Provide the (X, Y) coordinate of the cell's center where the given text is located.  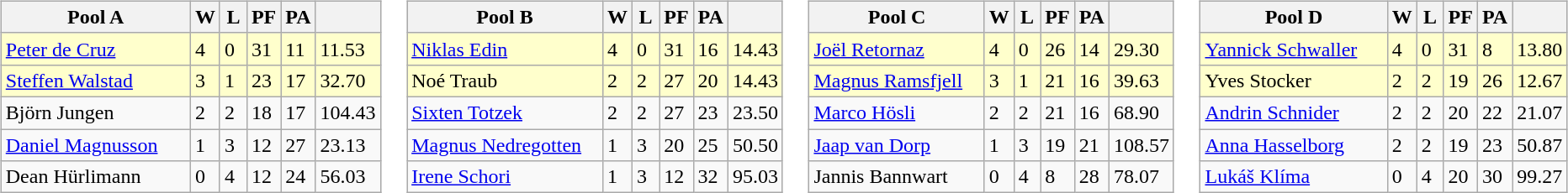
Niklas Edin (505, 49)
Dean Hürlimann (96, 177)
25 (710, 145)
Noé Traub (505, 81)
Magnus Nedregotten (505, 145)
99.27 (1539, 177)
22 (1494, 112)
50.50 (755, 145)
Joël Retornaz (897, 49)
Peter de Cruz (96, 49)
Irene Schori (505, 177)
30 (1494, 177)
14 (1092, 49)
18 (263, 112)
Jannis Bannwart (897, 177)
50.87 (1539, 145)
Andrin Schnider (1294, 112)
32 (710, 177)
Pool D (1294, 17)
Pool B (505, 17)
Steffen Walstad (96, 81)
56.03 (348, 177)
Marco Hösli (897, 112)
Pool C (897, 17)
39.63 (1141, 81)
Jaap van Dorp (897, 145)
Yannick Schwaller (1294, 49)
Daniel Magnusson (96, 145)
108.57 (1141, 145)
68.90 (1141, 112)
23.13 (348, 145)
Björn Jungen (96, 112)
23.50 (755, 112)
21.07 (1539, 112)
Lukáš Klíma (1294, 177)
Anna Hasselborg (1294, 145)
Pool A (96, 17)
29.30 (1141, 49)
78.07 (1141, 177)
Sixten Totzek (505, 112)
11.53 (348, 49)
104.43 (348, 112)
95.03 (755, 177)
24 (298, 177)
11 (298, 49)
32.70 (348, 81)
13.80 (1539, 49)
28 (1092, 177)
Magnus Ramsfjell (897, 81)
Yves Stocker (1294, 81)
12.67 (1539, 81)
